Output the (X, Y) coordinate of the center of the cell containing the given text.  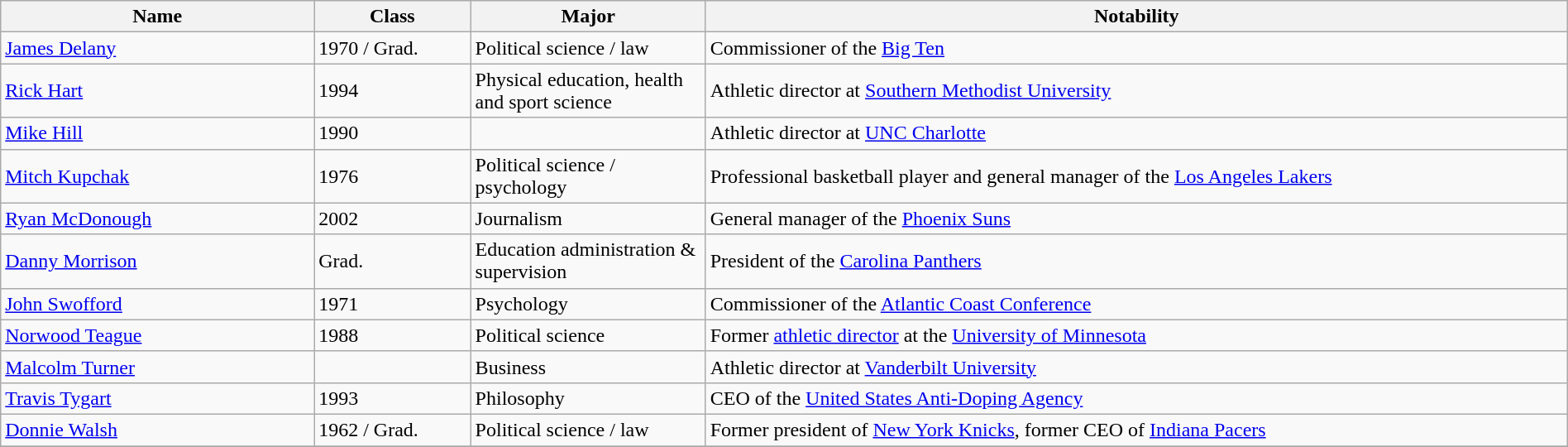
John Swofford (157, 304)
Class (392, 17)
1971 (392, 304)
Notability (1136, 17)
1993 (392, 398)
1962 / Grad. (392, 430)
1990 (392, 133)
2002 (392, 219)
Athletic director at UNC Charlotte (1136, 133)
Travis Tygart (157, 398)
Journalism (588, 219)
Education administration & supervision (588, 262)
Donnie Walsh (157, 430)
1994 (392, 91)
Physical education, health and sport science (588, 91)
Mitch Kupchak (157, 175)
Professional basketball player and general manager of the Los Angeles Lakers (1136, 175)
General manager of the Phoenix Suns (1136, 219)
Athletic director at Southern Methodist University (1136, 91)
Philosophy (588, 398)
Malcolm Turner (157, 367)
1988 (392, 335)
Danny Morrison (157, 262)
Former president of New York Knicks, former CEO of Indiana Pacers (1136, 430)
James Delany (157, 48)
Commissioner of the Big Ten (1136, 48)
Commissioner of the Atlantic Coast Conference (1136, 304)
1976 (392, 175)
Rick Hart (157, 91)
Psychology (588, 304)
Norwood Teague (157, 335)
Major (588, 17)
Political science / psychology (588, 175)
Name (157, 17)
Business (588, 367)
Mike Hill (157, 133)
Political science (588, 335)
1970 / Grad. (392, 48)
Athletic director at Vanderbilt University (1136, 367)
Grad. (392, 262)
Ryan McDonough (157, 219)
Former athletic director at the University of Minnesota (1136, 335)
CEO of the United States Anti-Doping Agency (1136, 398)
President of the Carolina Panthers (1136, 262)
